Provide the (X, Y) coordinate of the cell's center where the given text is located.  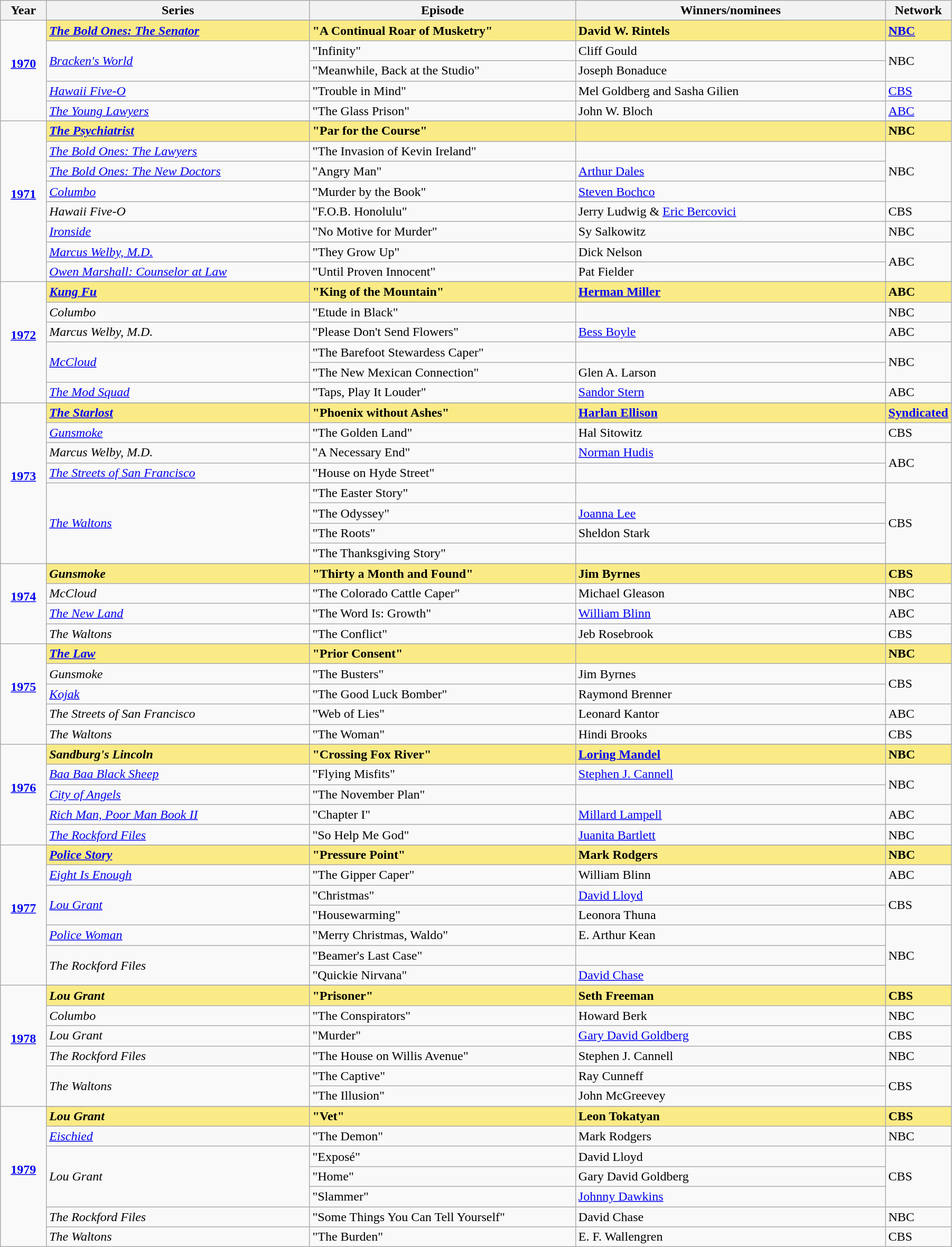
"Flying Misfits" (443, 774)
"The Glass Prison" (443, 111)
Owen Marshall: Counselor at Law (178, 272)
"Housewarming" (443, 915)
1974 (23, 603)
"Some Things You Can Tell Yourself" (443, 1216)
1972 (23, 342)
Joseph Bonaduce (730, 71)
"The Golden Land" (443, 433)
1975 (23, 694)
"House on Hyde Street" (443, 473)
"The Roots" (443, 533)
Michael Gleason (730, 594)
Eight Is Enough (178, 875)
"So Help Me God" (443, 835)
Bracken's World (178, 61)
"The Burden" (443, 1237)
John W. Bloch (730, 111)
Dick Nelson (730, 252)
"Quickie Nirvana" (443, 976)
Kung Fu (178, 292)
Sheldon Stark (730, 533)
1970 (23, 71)
"The Woman" (443, 734)
"The Invasion of Kevin Ireland" (443, 151)
"Web of Lies" (443, 714)
"Exposé" (443, 1156)
Rich Man, Poor Man Book II (178, 814)
"Prior Consent" (443, 654)
"Prisoner" (443, 996)
"Meanwhile, Back at the Studio" (443, 71)
"Etude in Black" (443, 312)
Eischied (178, 1136)
"The Odyssey" (443, 513)
Baa Baa Black Sheep (178, 774)
"The Gipper Caper" (443, 875)
Jerry Ludwig & Eric Bercovici (730, 211)
"Taps, Play It Louder" (443, 392)
Millard Lampell (730, 814)
The Starlost (178, 412)
Bess Boyle (730, 332)
Leon Tokatyan (730, 1116)
Leonora Thuna (730, 915)
"The Barefoot Stewardess Caper" (443, 352)
"Crossing Fox River" (443, 754)
John McGreevey (730, 1096)
Loring Mandel (730, 754)
The New Land (178, 614)
"Until Proven Innocent" (443, 272)
"The Colorado Cattle Caper" (443, 594)
Episode (443, 11)
"King of the Mountain" (443, 292)
1971 (23, 201)
"Murder" (443, 1036)
Raymond Brenner (730, 694)
"Par for the Course" (443, 131)
"The Captive" (443, 1076)
The Young Lawyers (178, 111)
Hal Sitowitz (730, 433)
Leonard Kantor (730, 714)
"The Good Luck Bomber" (443, 694)
1976 (23, 794)
1978 (23, 1046)
"The November Plan" (443, 794)
Winners/nominees (730, 11)
1977 (23, 915)
Ray Cunneff (730, 1076)
Pat Fielder (730, 272)
Jeb Rosebrook (730, 634)
"Angry Man" (443, 171)
The Bold Ones: The Senator (178, 31)
"Home" (443, 1176)
Norman Hudis (730, 453)
"Chapter I" (443, 814)
Kojak (178, 694)
Herman Miller (730, 292)
"Trouble in Mind" (443, 91)
Joanna Lee (730, 513)
"The Conspirators" (443, 1016)
Harlan Ellison (730, 412)
Sandburg's Lincoln (178, 754)
E. F. Wallengren (730, 1237)
Glen A. Larson (730, 372)
"The Thanksgiving Story" (443, 553)
Johnny Dawkins (730, 1196)
Police Story (178, 855)
E. Arthur Kean (730, 935)
Juanita Bartlett (730, 835)
"Beamer's Last Case" (443, 955)
"Please Don't Send Flowers" (443, 332)
The Law (178, 654)
Steven Bochco (730, 191)
Year (23, 11)
The Mod Squad (178, 392)
The Psychiatrist (178, 131)
Sandor Stern (730, 392)
Sy Salkowitz (730, 231)
"Christmas" (443, 895)
The Bold Ones: The Lawyers (178, 151)
"F.O.B. Honolulu" (443, 211)
Howard Berk (730, 1016)
"The Easter Story" (443, 493)
"The Illusion" (443, 1096)
"A Necessary End" (443, 453)
Series (178, 11)
"Thirty a Month and Found" (443, 573)
Network (918, 11)
The Bold Ones: The New Doctors (178, 171)
City of Angels (178, 794)
1979 (23, 1176)
David W. Rintels (730, 31)
"A Continual Roar of Musketry" (443, 31)
"Slammer" (443, 1196)
"Infinity" (443, 51)
"Merry Christmas, Waldo" (443, 935)
"Vet" (443, 1116)
Hindi Brooks (730, 734)
"Phoenix without Ashes" (443, 412)
1973 (23, 483)
Syndicated (918, 412)
"The Demon" (443, 1136)
"They Grow Up" (443, 252)
"The House on Willis Avenue" (443, 1056)
"The New Mexican Connection" (443, 372)
Ironside (178, 231)
"The Word Is: Growth" (443, 614)
Arthur Dales (730, 171)
"Pressure Point" (443, 855)
Seth Freeman (730, 996)
"The Busters" (443, 674)
Mel Goldberg and Sasha Gilien (730, 91)
"The Conflict" (443, 634)
"No Motive for Murder" (443, 231)
"Murder by the Book" (443, 191)
Cliff Gould (730, 51)
Police Woman (178, 935)
